Locate the cell with the specified text and output its [X, Y] center coordinate. 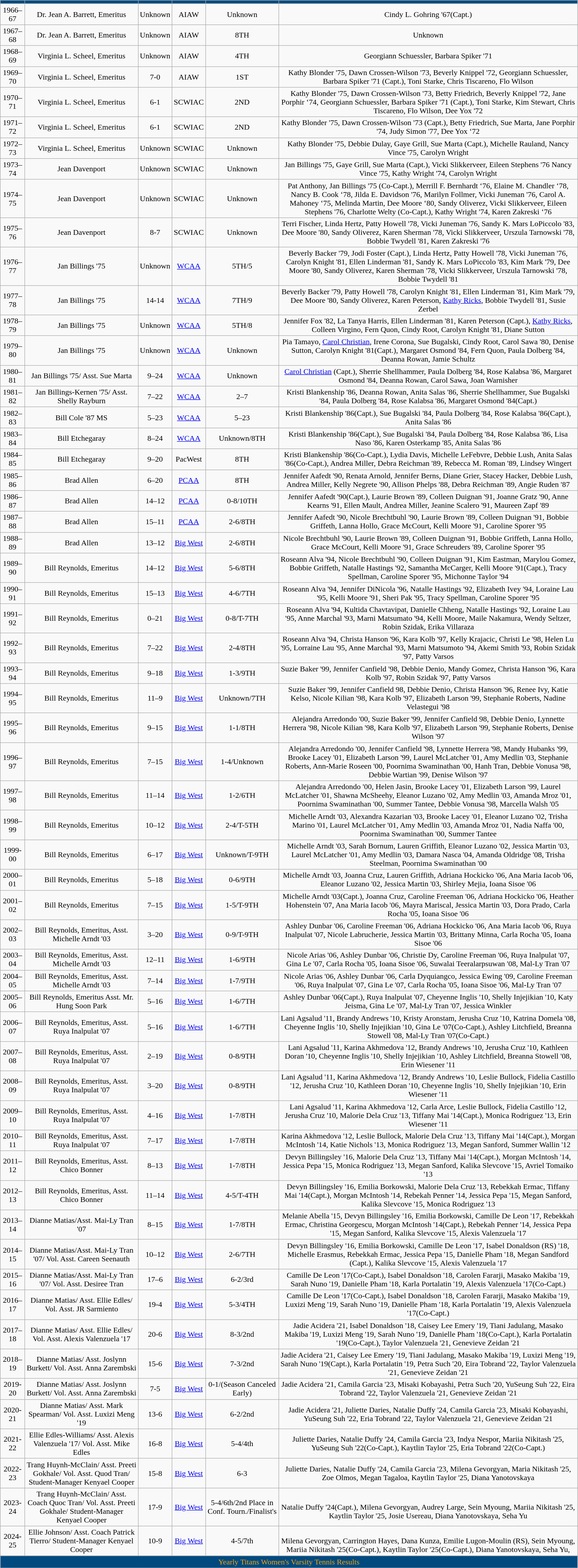
1ST [242, 77]
2-4/T-5TH [242, 825]
1988–89 [13, 543]
1989–90 [13, 568]
7-3/2nd [242, 1364]
2-4/8TH [242, 648]
Unknown/7TH [242, 698]
Kristi Blankenship '86(Capt.), Sue Bugalski '84, Paula Dolberg '84, Rose Kalabsa '86(Capt.), Anita Salas '86 [428, 418]
2024-25 [13, 1541]
2007–08 [13, 1056]
1998–99 [13, 825]
4TH [242, 56]
6–20 [155, 480]
2017–18 [13, 1334]
Trang Huynh-McClain/ Asst. Preeti Gokhale/ Vol. Asst. Quod Tran/ Student-Manager Kenyael Cooper [81, 1473]
0-1/(Season Canceled Early) [242, 1389]
7-0 [155, 77]
Dianne Matias/ Asst. Mark Spearman/ Vol. Asst. Luxizi Meng '19 [81, 1414]
8–13 [155, 1166]
1-2/6TH [242, 796]
0–21 [155, 618]
Ashley Dunbar '06(Capt.), Ruya Inalpulat '07, Cheyenne Inglis '10, Shelly Injejikian '10, Katy Jeisma, Gina Le '07, Mal-Ly Tran '07, Jessica Winkler [428, 1001]
1-7/9TH [242, 980]
9–24 [155, 376]
Cindy L. Gohring '67(Capt.) [428, 14]
13-6 [155, 1414]
0-6/9TH [242, 880]
1-3/9TH [242, 673]
1985–86 [13, 480]
4-5/7th [242, 1541]
6-2/3rd [242, 1279]
Bill Reynolds, Emeritus Asst. Mr. Hung Soon Park [81, 1001]
7–14 [155, 980]
Carol Christian (Capt.), Sherrie Shellhammer, Paula Dolberg '84, Rose Kalabsa '86, Margaret Osmond '84, Deanna Rowan, Carol Sawa, Joan Warnisher [428, 376]
1-1/8TH [242, 728]
Georgiann Schuessler, Barbara Spiker '71 [428, 56]
1972–73 [13, 148]
1-4/Unknown [242, 762]
1991–92 [13, 618]
2–19 [155, 1056]
15–13 [155, 593]
2008–09 [13, 1086]
Kathy Blonder '75, Debbie Dulay, Gaye Grill, Sue Marta (Capt.), Michelle Rauland, Nancy Vince '75, Carolyn Wright [428, 148]
1993–94 [13, 673]
5-4/4th [242, 1444]
1969–70 [13, 77]
1979–80 [13, 351]
8–24 [155, 438]
6-2/2nd [242, 1414]
2003–04 [13, 960]
7-5 [155, 1389]
1984–85 [13, 459]
16-8 [155, 1444]
7TH/9 [242, 300]
2010–11 [13, 1141]
1970–71 [13, 102]
1994–95 [13, 698]
8–15 [155, 1225]
Bill Cole '87 MS [81, 418]
11–9 [155, 698]
1-5/T-9TH [242, 905]
Dianne Matias/ Asst. Ellie Edles/ Vol. Asst. Alexis Valenzuela '17 [81, 1334]
2004–05 [13, 980]
2016–17 [13, 1305]
2009–10 [13, 1115]
0-8/10TH [242, 501]
1968–69 [13, 56]
19-4 [155, 1305]
Dianne Matias/Asst. Mai-Ly Tran '07/ Vol. Asst. Desiree Tran [81, 1279]
9–20 [155, 459]
15–11 [155, 522]
Kathy Blonder '75, Dawn Crossen-Wilson '73 (Capt.), Betty Friedrich, Sue Marta, Jane Porphir '74, Judy Simon '77, Dee Yox ‘72 [428, 127]
2–7 [242, 396]
1981–82 [13, 396]
12–11 [155, 960]
17–6 [155, 1279]
9–18 [155, 673]
1986–87 [13, 501]
Suzie Baker '99, Jennifer Canfield '98, Debbie Denio, Mandy Gomez, Christa Hanson '96, Kara Kolb '97, Robin Szidak '97, Patty Varsos [428, 673]
1996–97 [13, 762]
Jan Billings-Kernen '75/ Asst. Shelly Rayburn [81, 396]
Dianne Matias/Asst. Mai-Ly Tran '07 [81, 1225]
8-3/2nd [242, 1334]
1977–78 [13, 300]
4-5/T-4TH [242, 1195]
Ellie Edles-Williams/ Asst. Alexis Valenzuela '17/ Vol. Asst. Mike Edles [81, 1444]
Trang Huynh-McClain/ Asst. Coach Quoc Tran/ Vol. Asst. Preeti Gokhale/ Student-Manager Kenyael Cooper [81, 1507]
5TH/8 [242, 325]
1976–77 [13, 266]
1987–88 [13, 522]
2-6/7TH [242, 1254]
2023-24 [13, 1507]
2021-22 [13, 1444]
Jan Billings '75/ Asst. Sue Marta [81, 376]
17-9 [155, 1507]
5-6/8TH [242, 568]
1967–68 [13, 35]
2006–07 [13, 1027]
1971–72 [13, 127]
2022-23 [13, 1473]
1980–81 [13, 376]
2005–06 [13, 1001]
1990–91 [13, 593]
Dianne Matias/ Asst. Ellie Edles/ Vol. Asst. JR Sarmiento [81, 1305]
Yearly Titans Women's Varsity Tennis Results [289, 1562]
9–15 [155, 728]
0-8/T-7TH [242, 618]
1975–76 [13, 232]
4-6/7TH [242, 593]
15-6 [155, 1364]
7–17 [155, 1141]
1992–93 [13, 648]
0-9/T-9TH [242, 934]
1983–84 [13, 438]
2013–14 [13, 1225]
20-6 [155, 1334]
PacWest [189, 459]
1978–79 [13, 325]
1997–98 [13, 796]
10-9 [155, 1541]
Kristi Blankenship '86(Capt.), Sue Bugalski '84, Paula Dolberg '84, Rose Kalabsa '86, Lisa Naso '86, Karen Osterkamp '85, Anita Salas '86 [428, 438]
5-3/4TH [242, 1305]
2001–02 [13, 905]
2012–13 [13, 1195]
1974–75 [13, 198]
5-4/6th/2nd Place in Conf. Tourn./Finalist's [242, 1507]
5–18 [155, 880]
2002–03 [13, 934]
2011–12 [13, 1166]
14-14 [155, 300]
6-3 [242, 1473]
2018–19 [13, 1364]
Jan Billings '75, Gaye Grill, Sue Marta (Capt.), Vicki Slikkerveer, Eileen Stephens '76 Nancy Vince '75, Kathy Wright '74, Carolyn Wright [428, 169]
1973–74 [13, 169]
2014–15 [13, 1254]
1995–96 [13, 728]
2015–16 [13, 1279]
13–12 [155, 543]
Dianne Matias/Asst. Mai-Ly Tran '07/ Vol. Asst. Careen Seenauth [81, 1254]
4–16 [155, 1115]
15-8 [155, 1473]
5TH/5 [242, 266]
1966–67 [13, 14]
6–17 [155, 855]
Unknown/8TH [242, 438]
2020-21 [13, 1414]
Ellie Johnson/ Asst. Coach Patrick Tierro/ Student-Manager Kenyael Cooper [81, 1541]
2000–01 [13, 880]
8-7 [155, 232]
Unknown/T-9TH [242, 855]
1999-00 [13, 855]
1982–83 [13, 418]
2019-20 [13, 1389]
1-6/9TH [242, 960]
